Pinpoint the cell where the given text exists, returning its (X, Y) midpoint coordinate. 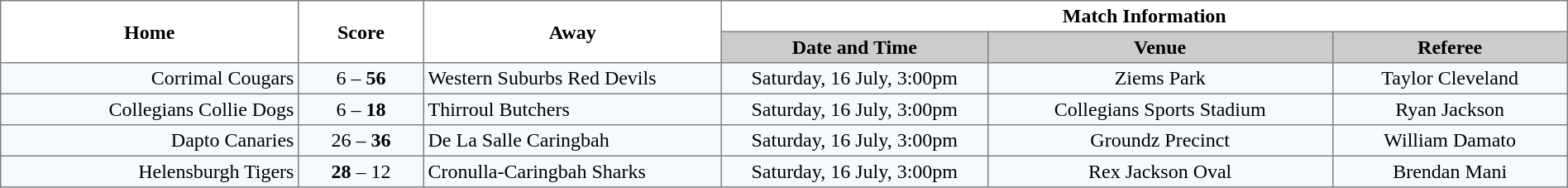
28 – 12 (361, 171)
Taylor Cleveland (1450, 79)
6 – 56 (361, 79)
Venue (1159, 47)
Match Information (1145, 17)
Thirroul Butchers (572, 109)
Collegians Collie Dogs (150, 109)
Corrimal Cougars (150, 79)
Ryan Jackson (1450, 109)
Dapto Canaries (150, 141)
Cronulla-Caringbah Sharks (572, 171)
Score (361, 31)
Collegians Sports Stadium (1159, 109)
Brendan Mani (1450, 171)
Away (572, 31)
De La Salle Caringbah (572, 141)
Home (150, 31)
6 – 18 (361, 109)
Helensburgh Tigers (150, 171)
Groundz Precinct (1159, 141)
William Damato (1450, 141)
26 – 36 (361, 141)
Referee (1450, 47)
Western Suburbs Red Devils (572, 79)
Date and Time (854, 47)
Ziems Park (1159, 79)
Rex Jackson Oval (1159, 171)
